Identify which cell holds the provided text, then report its (X, Y) central coordinate. 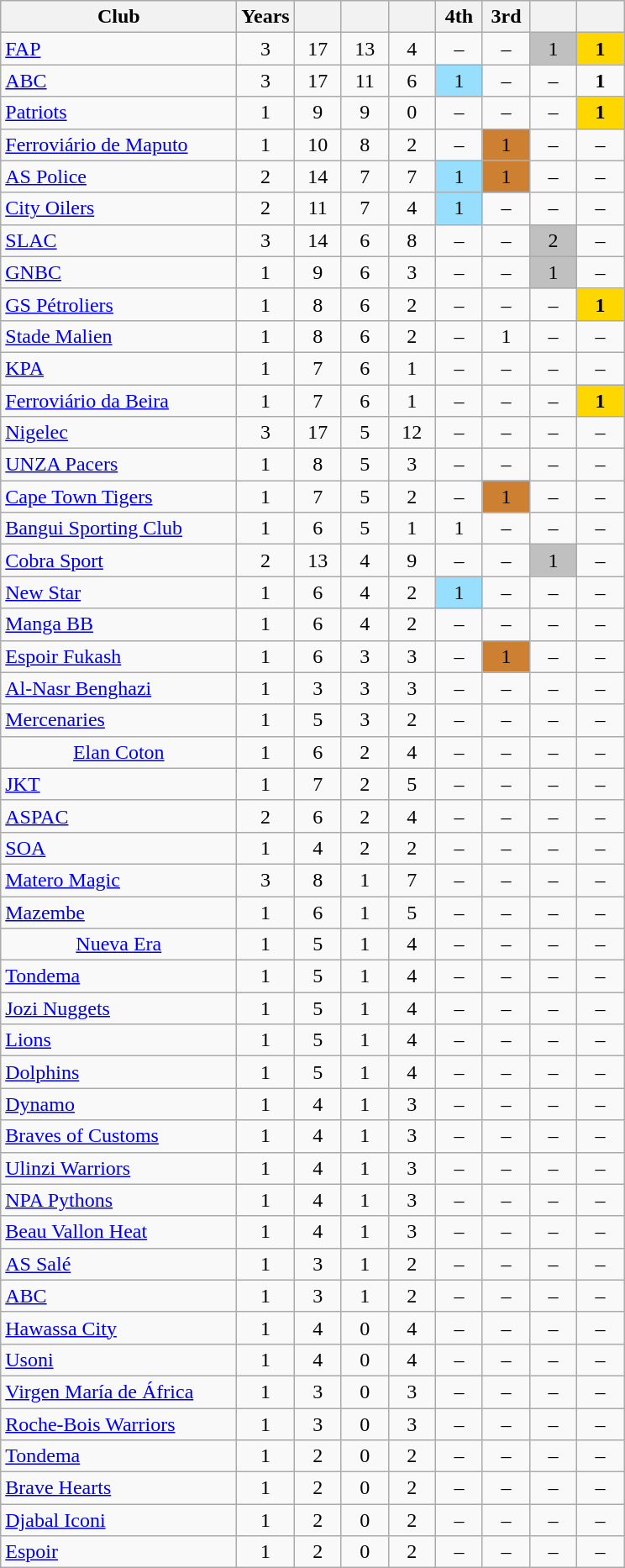
Ulinzi Warriors (119, 1168)
JKT (119, 784)
Al-Nasr Benghazi (119, 688)
GNBC (119, 272)
Espoir Fukash (119, 656)
10 (318, 145)
Jozi Nuggets (119, 1008)
Ferroviário de Maputo (119, 145)
Club (119, 17)
City Oilers (119, 208)
AS Police (119, 176)
Usoni (119, 1360)
Cape Town Tigers (119, 497)
Virgen María de África (119, 1392)
SLAC (119, 240)
Bangui Sporting Club (119, 529)
NPA Pythons (119, 1200)
FAP (119, 49)
4th (459, 17)
Dynamo (119, 1104)
AS Salé (119, 1264)
Matero Magic (119, 880)
12 (412, 433)
Beau Vallon Heat (119, 1232)
Djabal Iconi (119, 1520)
3rd (506, 17)
GS Pétroliers (119, 304)
Hawassa City (119, 1328)
Stade Malien (119, 336)
ASPAC (119, 816)
Mazembe (119, 912)
Years (265, 17)
Nueva Era (119, 944)
Ferroviário da Beira (119, 401)
Espoir (119, 1552)
SOA (119, 848)
KPA (119, 368)
UNZA Pacers (119, 465)
Mercenaries (119, 720)
Roche-Bois Warriors (119, 1424)
Manga BB (119, 624)
Patriots (119, 113)
Cobra Sport (119, 560)
Nigelec (119, 433)
Lions (119, 1040)
Braves of Customs (119, 1136)
Brave Hearts (119, 1488)
Elan Coton (119, 752)
Dolphins (119, 1072)
New Star (119, 592)
